From the cell containing the given text, extract its center point as (X, Y) coordinate. 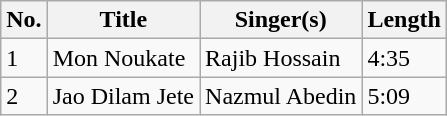
Rajib Hossain (281, 58)
2 (24, 96)
Singer(s) (281, 20)
Nazmul Abedin (281, 96)
No. (24, 20)
Length (404, 20)
Title (123, 20)
Jao Dilam Jete (123, 96)
Mon Noukate (123, 58)
1 (24, 58)
5:09 (404, 96)
4:35 (404, 58)
